Capture the cell that displays the provided text and extract its [x, y] central coordinate. 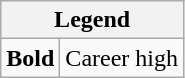
Legend [92, 20]
Career high [122, 58]
Bold [30, 58]
